Scan for the cell matching the given text and deliver its [X, Y] coordinate at center. 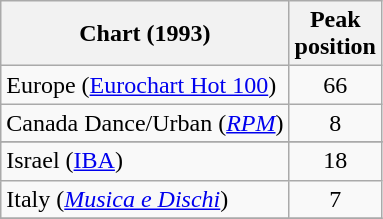
18 [335, 161]
8 [335, 123]
66 [335, 85]
Italy (Musica e Dischi) [145, 199]
Israel (IBA) [145, 161]
Peakposition [335, 34]
7 [335, 199]
Canada Dance/Urban (RPM) [145, 123]
Europe (Eurochart Hot 100) [145, 85]
Chart (1993) [145, 34]
